Pinpoint the cell where the given text exists, returning its (X, Y) midpoint coordinate. 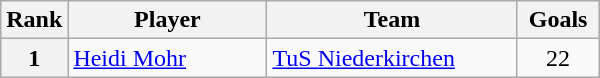
Goals (558, 20)
Heidi Mohr (168, 58)
Player (168, 20)
1 (34, 58)
Rank (34, 20)
22 (558, 58)
Team (392, 20)
TuS Niederkirchen (392, 58)
